Capture the cell that displays the provided text and extract its [X, Y] central coordinate. 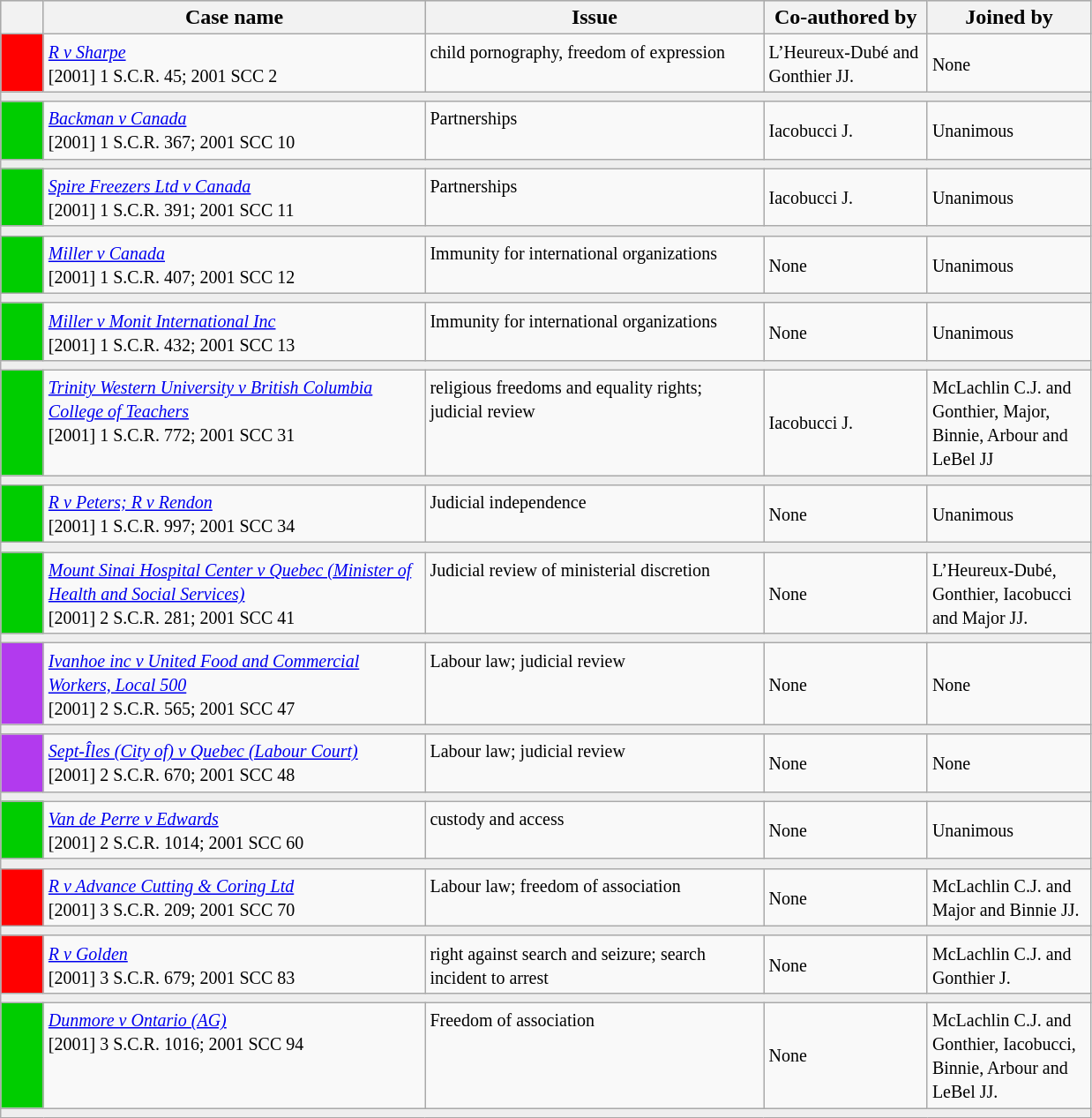
Issue [595, 18]
Judicial review of ministerial discretion [595, 593]
Labour law; freedom of association [595, 897]
Ivanhoe inc v United Food and Commercial Workers, Local 500 [2001] 2 S.C.R. 565; 2001 SCC 47 [235, 684]
Freedom of association [595, 1055]
custody and access [595, 829]
religious freedoms and equality rights; judicial review [595, 422]
Mount Sinai Hospital Center v Quebec (Minister of Health and Social Services) [2001] 2 S.C.R. 281; 2001 SCC 41 [235, 593]
Trinity Western University v British Columbia College of Teachers [2001] 1 S.C.R. 772; 2001 SCC 31 [235, 422]
Joined by [1009, 18]
R v Peters; R v Rendon [2001] 1 S.C.R. 997; 2001 SCC 34 [235, 514]
Sept-Îles (City of) v Quebec (Labour Court) [2001] 2 S.C.R. 670; 2001 SCC 48 [235, 762]
R v Golden [2001] 3 S.C.R. 679; 2001 SCC 83 [235, 964]
McLachlin C.J. and Gonthier, Iacobucci, Binnie, Arbour and LeBel JJ. [1009, 1055]
child pornography, freedom of expression [595, 64]
R v Sharpe [2001] 1 S.C.R. 45; 2001 SCC 2 [235, 64]
Backman v Canada [2001] 1 S.C.R. 367; 2001 SCC 10 [235, 131]
Co-authored by [845, 18]
right against search and seizure; search incident to arrest [595, 964]
R v Advance Cutting & Coring Ltd [2001] 3 S.C.R. 209; 2001 SCC 70 [235, 897]
Miller v Canada [2001] 1 S.C.R. 407; 2001 SCC 12 [235, 265]
Van de Perre v Edwards [2001] 2 S.C.R. 1014; 2001 SCC 60 [235, 829]
Case name [235, 18]
L’Heureux-Dubé, Gonthier, Iacobucci and Major JJ. [1009, 593]
Dunmore v Ontario (AG) [2001] 3 S.C.R. 1016; 2001 SCC 94 [235, 1055]
Judicial independence [595, 514]
L’Heureux-Dubé and Gonthier JJ. [845, 64]
McLachlin C.J. and Major and Binnie JJ. [1009, 897]
Miller v Monit International Inc [2001] 1 S.C.R. 432; 2001 SCC 13 [235, 332]
McLachlin C.J. and Gonthier J. [1009, 964]
Spire Freezers Ltd v Canada [2001] 1 S.C.R. 391; 2001 SCC 11 [235, 198]
McLachlin C.J. and Gonthier, Major, Binnie, Arbour and LeBel JJ [1009, 422]
